Extract the [x, y] coordinate from the center of the cell holding the provided text.  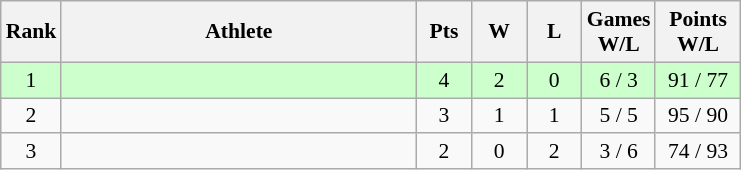
6 / 3 [619, 80]
5 / 5 [619, 116]
74 / 93 [698, 152]
W [500, 32]
4 [444, 80]
GamesW/L [619, 32]
3 / 6 [619, 152]
95 / 90 [698, 116]
L [554, 32]
91 / 77 [698, 80]
PointsW/L [698, 32]
Rank [32, 32]
Athlete [238, 32]
Pts [444, 32]
